Locate the cell with the specified text and output its [x, y] center coordinate. 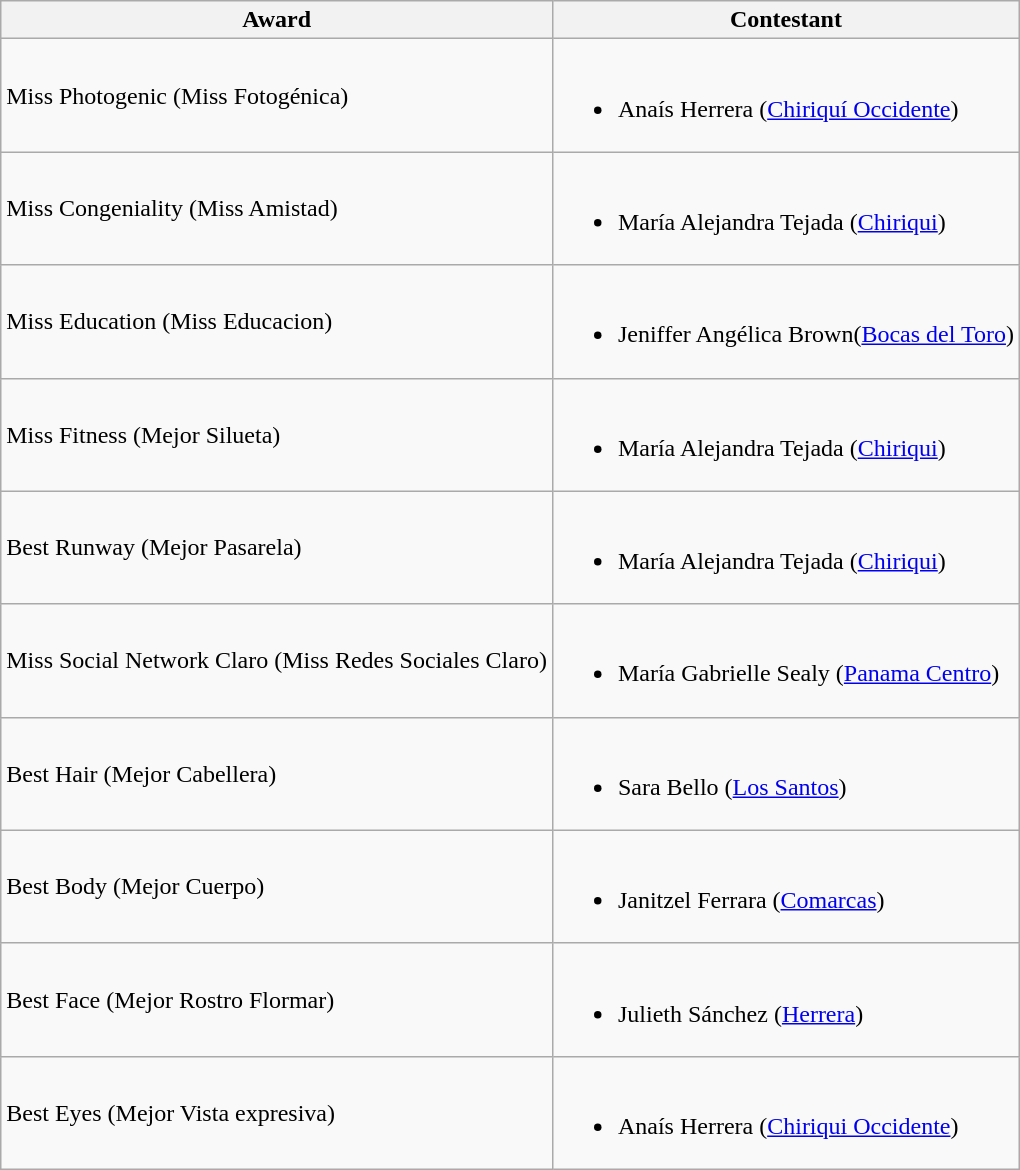
Miss Social Network Claro (Miss Redes Sociales Claro) [277, 660]
Janitzel Ferrara (Comarcas) [786, 886]
Julieth Sánchez (Herrera) [786, 1000]
Best Body (Mejor Cuerpo) [277, 886]
Award [277, 20]
Miss Photogenic (Miss Fotogénica) [277, 96]
Miss Congeniality (Miss Amistad) [277, 208]
Best Eyes (Mejor Vista expresiva) [277, 1112]
Sara Bello (Los Santos) [786, 774]
Anaís Herrera (Chiriqui Occidente) [786, 1112]
Best Face (Mejor Rostro Flormar) [277, 1000]
Jeniffer Angélica Brown(Bocas del Toro) [786, 322]
Best Hair (Mejor Cabellera) [277, 774]
Contestant [786, 20]
Miss Education (Miss Educacion) [277, 322]
María Gabrielle Sealy (Panama Centro) [786, 660]
Anaís Herrera (Chiriquí Occidente) [786, 96]
Best Runway (Mejor Pasarela) [277, 548]
Miss Fitness (Mejor Silueta) [277, 434]
